Locate the cell with the specified text and output its [X, Y] center coordinate. 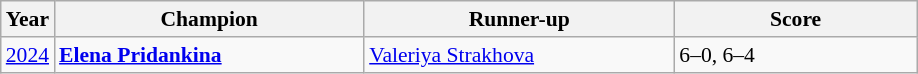
Champion [209, 19]
Year [28, 19]
Score [796, 19]
Runner-up [519, 19]
2024 [28, 55]
Elena Pridankina [209, 55]
Valeriya Strakhova [519, 55]
6–0, 6–4 [796, 55]
